Extract the (x, y) coordinate from the center of the cell holding the provided text.  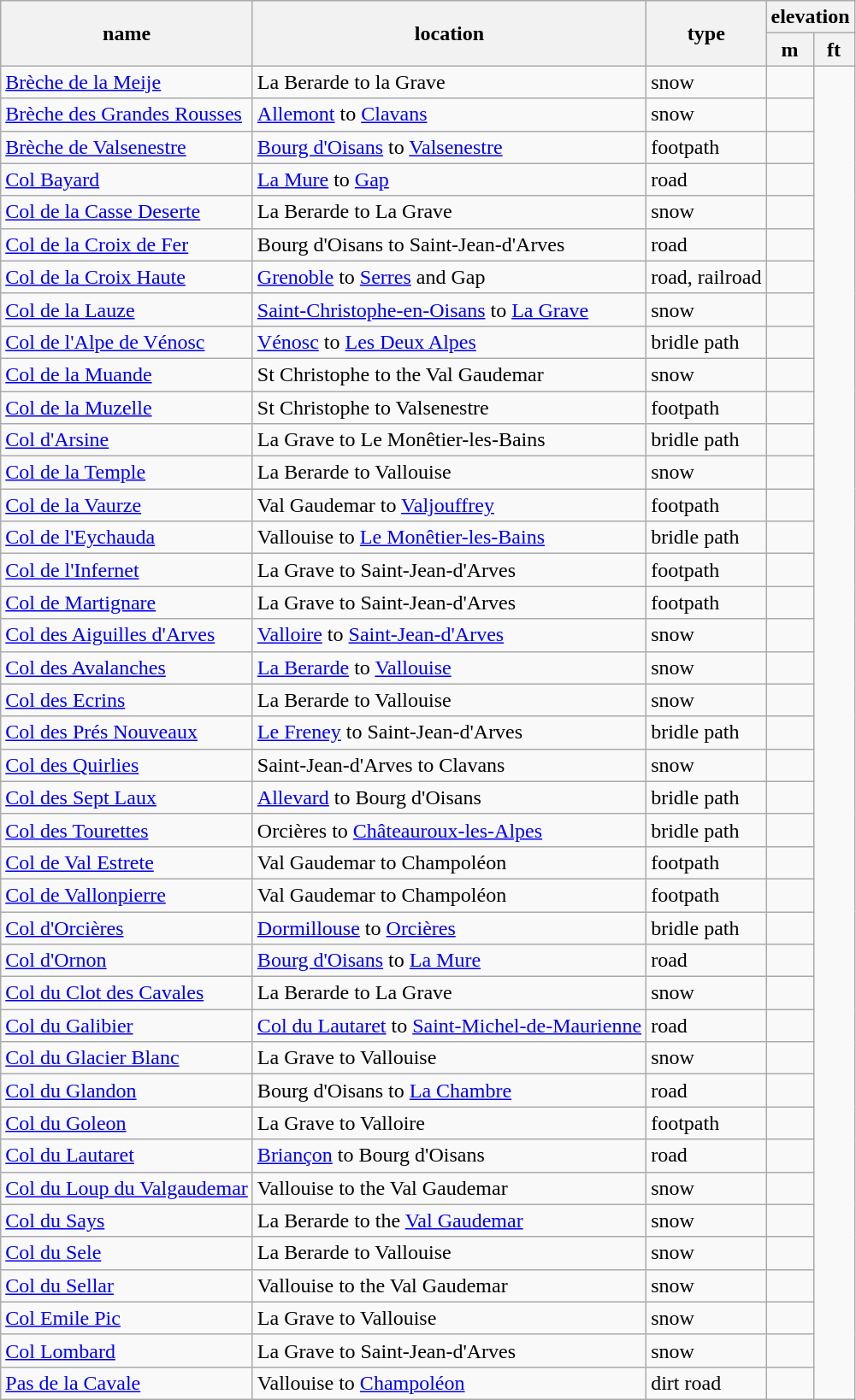
type (706, 33)
Col de la Muzelle (127, 408)
dirt road (706, 1383)
Briançon to Bourg d'Oisans (449, 1156)
Col des Sept Laux (127, 797)
elevation (811, 17)
Bourg d'Oisans to Valsenestre (449, 147)
Vallouise to Le Monêtier-les-Bains (449, 538)
Col Emile Pic (127, 1318)
Bourg d'Oisans to La Mure (449, 961)
Vallouise to Champoléon (449, 1383)
Valloire to Saint-Jean-d'Arves (449, 635)
La Grave to Valloire (449, 1123)
Col du Sele (127, 1253)
Grenoble to Serres and Gap (449, 277)
Col d'Orcières (127, 927)
Col de la Lauze (127, 309)
Col de Vallonpierre (127, 895)
Col de la Temple (127, 473)
Bourg d'Oisans to Saint-Jean-d'Arves (449, 244)
Allevard to Bourg d'Oisans (449, 797)
Brèche de Valsenestre (127, 147)
Col de l'Infernet (127, 570)
Col des Tourettes (127, 830)
Vénosc to Les Deux Alpes (449, 342)
Col d'Ornon (127, 961)
Pas de la Cavale (127, 1383)
Col des Avalanches (127, 668)
Col de la Muande (127, 374)
Col de l'Eychauda (127, 538)
road, railroad (706, 277)
Val Gaudemar to Valjouffrey (449, 505)
Col des Aiguilles d'Arves (127, 635)
Le Freney to Saint-Jean-d'Arves (449, 732)
Col des Quirlies (127, 765)
Brèche de la Meije (127, 82)
St Christophe to Valsenestre (449, 408)
Orcières to Châteauroux-les-Alpes (449, 830)
Col du Loup du Valgaudemar (127, 1188)
Col Bayard (127, 179)
location (449, 33)
Col Lombard (127, 1350)
Col d'Arsine (127, 440)
La Grave to Le Monêtier-les-Bains (449, 440)
Col de la Croix Haute (127, 277)
Dormillouse to Orcières (449, 927)
Col du Glandon (127, 1091)
name (127, 33)
La Berarde to la Grave (449, 82)
Col de Val Estrete (127, 862)
St Christophe to the Val Gaudemar (449, 374)
Col de l'Alpe de Vénosc (127, 342)
Col du Galibier (127, 1026)
Col du Goleon (127, 1123)
Bourg d'Oisans to La Chambre (449, 1091)
Col du Lautaret to Saint-Michel-de-Maurienne (449, 1026)
m (790, 50)
Col du Lautaret (127, 1156)
Col de Martignare (127, 603)
Saint-Jean-d'Arves to Clavans (449, 765)
Col du Clot des Cavales (127, 993)
Col du Glacier Blanc (127, 1058)
Brèche des Grandes Rousses (127, 115)
Col de la Vaurze (127, 505)
La Berarde to the Val Gaudemar (449, 1221)
Col de la Croix de Fer (127, 244)
La Mure to Gap (449, 179)
Col des Prés Nouveaux (127, 732)
Saint-Christophe-en-Oisans to La Grave (449, 309)
Col du Says (127, 1221)
Allemont to Clavans (449, 115)
Col des Ecrins (127, 700)
ft (834, 50)
Col de la Casse Deserte (127, 212)
Col du Sellar (127, 1285)
